For the text-containing cell, return its midpoint in [x, y] coordinate format. 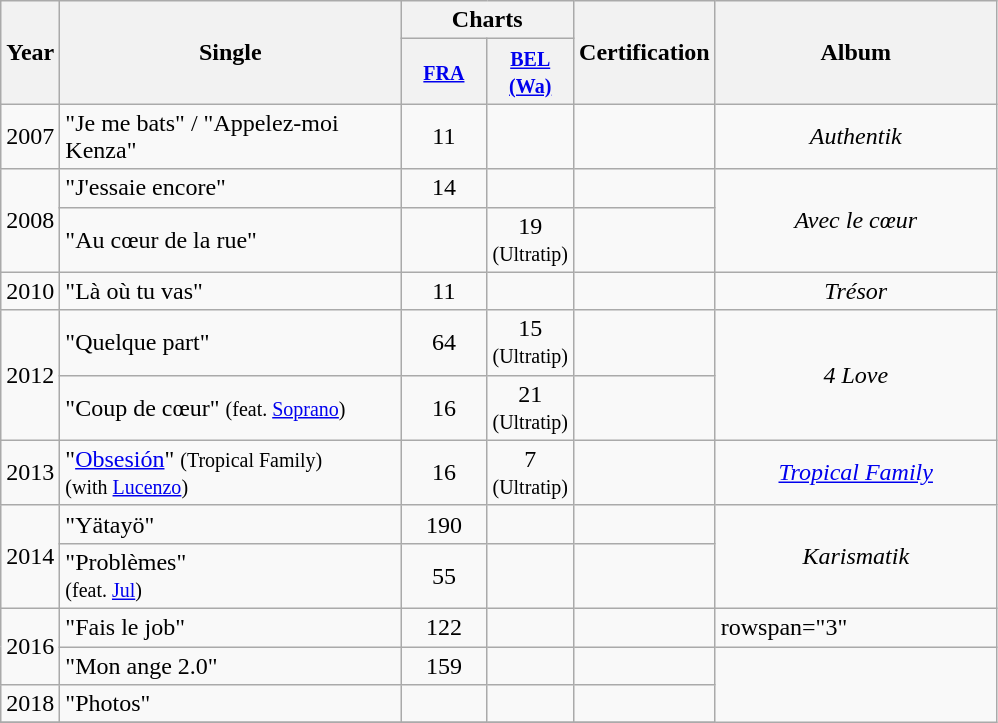
Avec le cœur [856, 220]
"Quelque part" [230, 342]
Album [856, 52]
"Je me bats" / "Appelez-moi Kenza" [230, 136]
"Au cœur de la rue" [230, 240]
2008 [30, 220]
"J'essaie encore" [230, 188]
15(Ultratip) [530, 342]
159 [444, 665]
Karismatik [856, 556]
4 Love [856, 375]
7(Ultratip) [530, 472]
2014 [30, 556]
Certification [645, 52]
"Fais le job" [230, 627]
Tropical Family [856, 472]
BEL (Wa) [530, 72]
190 [444, 524]
2013 [30, 472]
rowspan="3" [856, 627]
21(Ultratip) [530, 408]
"Photos" [230, 704]
Authentik [856, 136]
2016 [30, 646]
2018 [30, 704]
"Coup de cœur" (feat. Soprano) [230, 408]
55 [444, 576]
Trésor [856, 291]
FRA [444, 72]
64 [444, 342]
19(Ultratip) [530, 240]
Year [30, 52]
14 [444, 188]
"Obsesión" (Tropical Family)(with Lucenzo) [230, 472]
"Mon ange 2.0" [230, 665]
"Problèmes" (feat. Jul) [230, 576]
122 [444, 627]
"Là où tu vas" [230, 291]
Charts [488, 20]
2010 [30, 291]
2012 [30, 375]
Single [230, 52]
"Yätayö" [230, 524]
2007 [30, 136]
